Search for the cell housing the specified text and yield its (x, y) center coordinate. 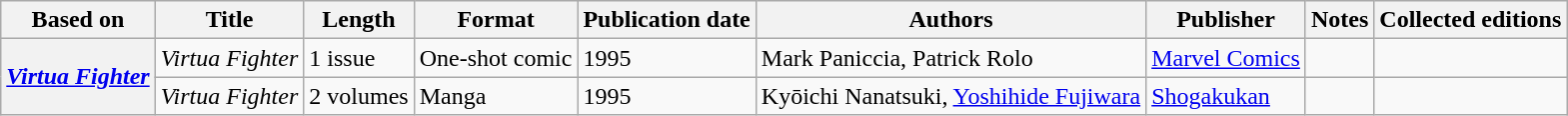
Authors (950, 20)
Marvel Comics (1226, 58)
Length (359, 20)
1 issue (359, 58)
2 volumes (359, 96)
Publisher (1226, 20)
One-shot comic (496, 58)
Kyōichi Nanatsuki, Yoshihide Fujiwara (950, 96)
Manga (496, 96)
Publication date (667, 20)
Format (496, 20)
Based on (78, 20)
Mark Paniccia, Patrick Rolo (950, 58)
Collected editions (1471, 20)
Notes (1339, 20)
Title (230, 20)
Shogakukan (1226, 96)
